For the text-containing cell, return its midpoint in [X, Y] coordinate format. 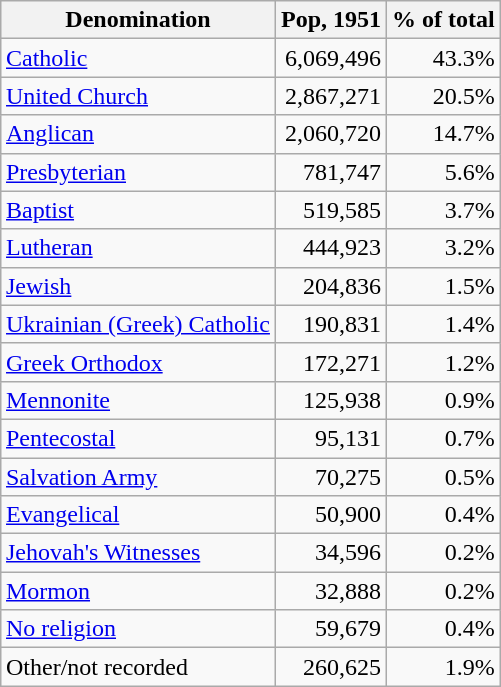
Mormon [138, 591]
0.5% [444, 477]
204,836 [330, 286]
2,060,720 [330, 134]
444,923 [330, 248]
3.2% [444, 248]
0.7% [444, 438]
Anglican [138, 134]
Denomination [138, 20]
519,585 [330, 210]
2,867,271 [330, 96]
No religion [138, 629]
Evangelical [138, 515]
34,596 [330, 553]
Jehovah's Witnesses [138, 553]
Other/not recorded [138, 667]
50,900 [330, 515]
Salvation Army [138, 477]
1.4% [444, 324]
5.6% [444, 172]
95,131 [330, 438]
Catholic [138, 58]
260,625 [330, 667]
172,271 [330, 362]
3.7% [444, 210]
Jewish [138, 286]
1.2% [444, 362]
Ukrainian (Greek) Catholic [138, 324]
1.9% [444, 667]
70,275 [330, 477]
% of total [444, 20]
6,069,496 [330, 58]
190,831 [330, 324]
Pop, 1951 [330, 20]
1.5% [444, 286]
Mennonite [138, 400]
14.7% [444, 134]
Baptist [138, 210]
Presbyterian [138, 172]
0.9% [444, 400]
20.5% [444, 96]
43.3% [444, 58]
Lutheran [138, 248]
Pentecostal [138, 438]
Greek Orthodox [138, 362]
32,888 [330, 591]
125,938 [330, 400]
781,747 [330, 172]
59,679 [330, 629]
United Church [138, 96]
